Capture the cell that displays the provided text and extract its [x, y] central coordinate. 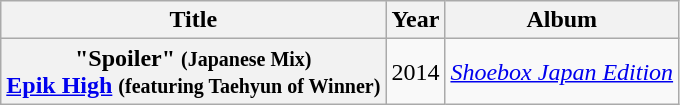
Shoebox Japan Edition [562, 72]
"Spoiler" (Japanese Mix) Epik High (featuring Taehyun of Winner) [194, 72]
Year [416, 20]
Album [562, 20]
Title [194, 20]
2014 [416, 72]
